Find where the given text appears and provide that cell's center as (x, y) coordinate. 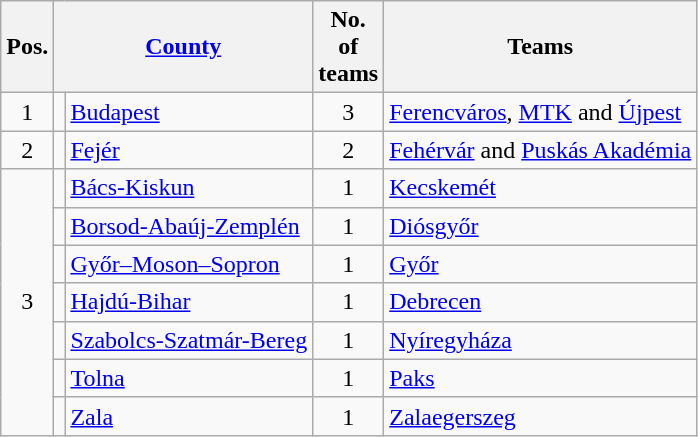
County (184, 47)
No. of teams (348, 47)
Diósgyőr (540, 226)
Szabolcs-Szatmár-Bereg (189, 340)
Nyíregyháza (540, 340)
Borsod-Abaúj-Zemplén (189, 226)
Debrecen (540, 302)
Kecskemét (540, 188)
Tolna (189, 378)
Fejér (189, 150)
Zalaegerszeg (540, 416)
Győr (540, 264)
Budapest (189, 112)
Zala (189, 416)
Hajdú-Bihar (189, 302)
Pos. (28, 47)
Fehérvár and Puskás Akadémia (540, 150)
Győr–Moson–Sopron (189, 264)
Paks (540, 378)
Teams (540, 47)
Ferencváros, MTK and Újpest (540, 112)
Bács-Kiskun (189, 188)
